Return (X, Y) of the center of cell containing provided text 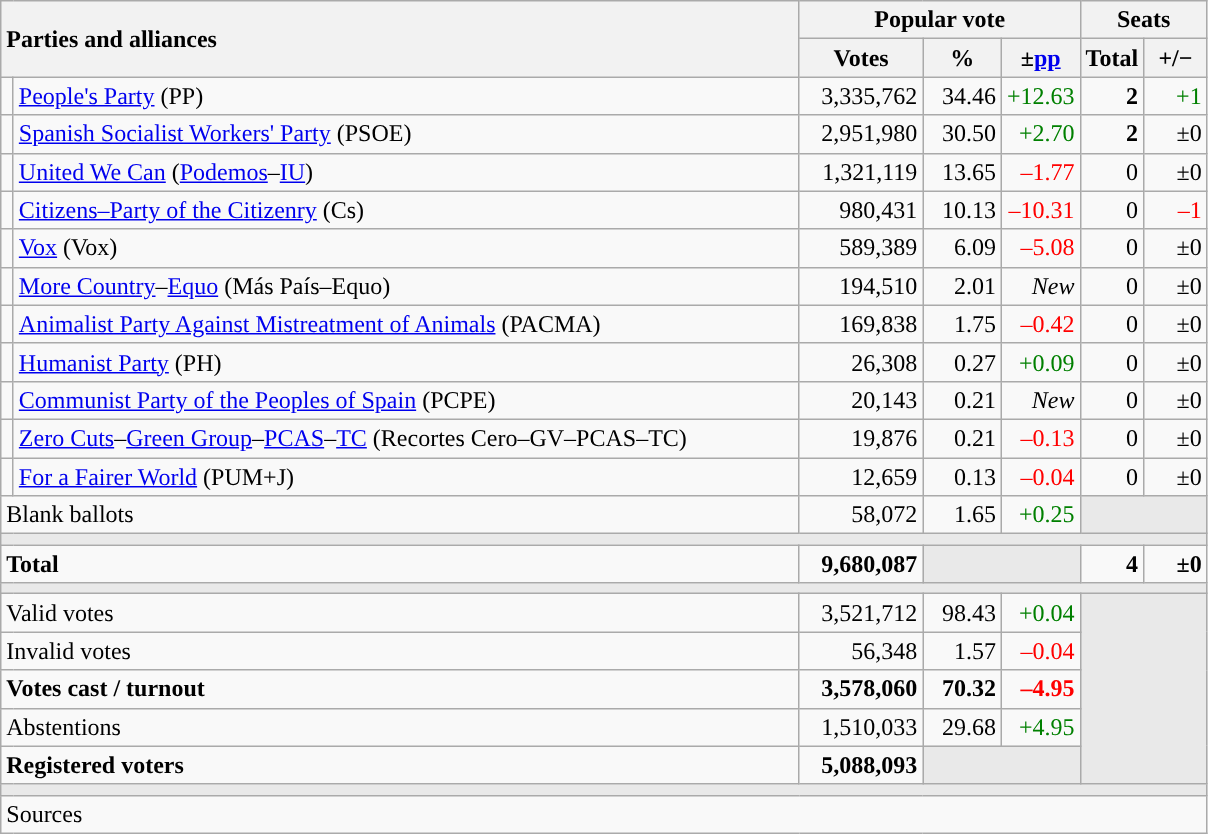
26,308 (861, 362)
Sources (604, 814)
–0.13 (1040, 438)
Valid votes (400, 613)
United We Can (Podemos–IU) (406, 172)
Vox (Vox) (406, 248)
12,659 (861, 477)
3,521,712 (861, 613)
19,876 (861, 438)
–10.31 (1040, 210)
30.50 (962, 134)
Votes (861, 58)
+/− (1176, 58)
1,321,119 (861, 172)
Humanist Party (PH) (406, 362)
20,143 (861, 400)
Spanish Socialist Workers' Party (PSOE) (406, 134)
2.01 (962, 286)
Parties and alliances (400, 39)
+12.63 (1040, 96)
98.43 (962, 613)
980,431 (861, 210)
9,680,087 (861, 564)
56,348 (861, 651)
4 (1112, 564)
1.65 (962, 515)
1.75 (962, 324)
58,072 (861, 515)
3,335,762 (861, 96)
5,088,093 (861, 765)
589,389 (861, 248)
10.13 (962, 210)
Blank ballots (400, 515)
–1 (1176, 210)
34.46 (962, 96)
194,510 (861, 286)
For a Fairer World (PUM+J) (406, 477)
Zero Cuts–Green Group–PCAS–TC (Recortes Cero–GV–PCAS–TC) (406, 438)
Animalist Party Against Mistreatment of Animals (PACMA) (406, 324)
0.27 (962, 362)
Invalid votes (400, 651)
+4.95 (1040, 727)
169,838 (861, 324)
–5.08 (1040, 248)
Abstentions (400, 727)
–4.95 (1040, 689)
Registered voters (400, 765)
+0.25 (1040, 515)
±pp (1040, 58)
Citizens–Party of the Citizenry (Cs) (406, 210)
+0.09 (1040, 362)
Votes cast / turnout (400, 689)
2,951,980 (861, 134)
Popular vote (940, 20)
29.68 (962, 727)
13.65 (962, 172)
–0.42 (1040, 324)
3,578,060 (861, 689)
+0.04 (1040, 613)
–1.77 (1040, 172)
+1 (1176, 96)
More Country–Equo (Más País–Equo) (406, 286)
Seats (1144, 20)
+2.70 (1040, 134)
People's Party (PP) (406, 96)
1.57 (962, 651)
6.09 (962, 248)
0.13 (962, 477)
% (962, 58)
1,510,033 (861, 727)
Communist Party of the Peoples of Spain (PCPE) (406, 400)
70.32 (962, 689)
